Find where the given text appears and provide that cell's center as [x, y] coordinate. 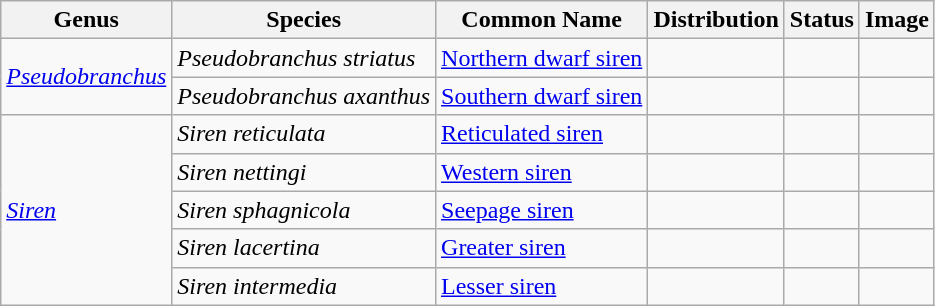
Northern dwarf siren [542, 58]
Genus [86, 20]
Image [896, 20]
Common Name [542, 20]
Siren intermedia [304, 286]
Southern dwarf siren [542, 96]
Siren lacertina [304, 248]
Pseudobranchus striatus [304, 58]
Lesser siren [542, 286]
Pseudobranchus [86, 77]
Western siren [542, 172]
Seepage siren [542, 210]
Siren sphagnicola [304, 210]
Species [304, 20]
Greater siren [542, 248]
Status [822, 20]
Reticulated siren [542, 134]
Siren [86, 210]
Siren reticulata [304, 134]
Siren nettingi [304, 172]
Distribution [716, 20]
Pseudobranchus axanthus [304, 96]
